Find where the given text appears and provide that cell's center as [x, y] coordinate. 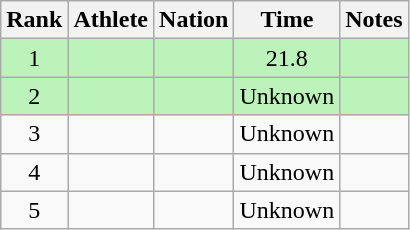
Rank [34, 20]
4 [34, 172]
2 [34, 96]
Athlete [111, 20]
21.8 [287, 58]
5 [34, 210]
3 [34, 134]
1 [34, 58]
Nation [194, 20]
Time [287, 20]
Notes [374, 20]
